Capture the cell that displays the provided text and extract its [X, Y] central coordinate. 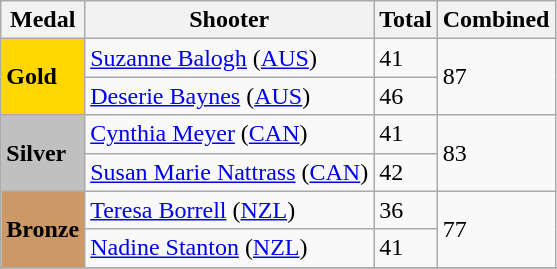
Bronze [43, 229]
Shooter [230, 20]
Total [406, 20]
Susan Marie Nattrass (CAN) [230, 172]
42 [406, 172]
Deserie Baynes (AUS) [230, 96]
87 [496, 77]
Gold [43, 77]
Suzanne Balogh (AUS) [230, 58]
83 [496, 153]
Nadine Stanton (NZL) [230, 248]
Combined [496, 20]
46 [406, 96]
Teresa Borrell (NZL) [230, 210]
Silver [43, 153]
Cynthia Meyer (CAN) [230, 134]
77 [496, 229]
Medal [43, 20]
36 [406, 210]
